Return [X, Y] of the center of cell containing provided text 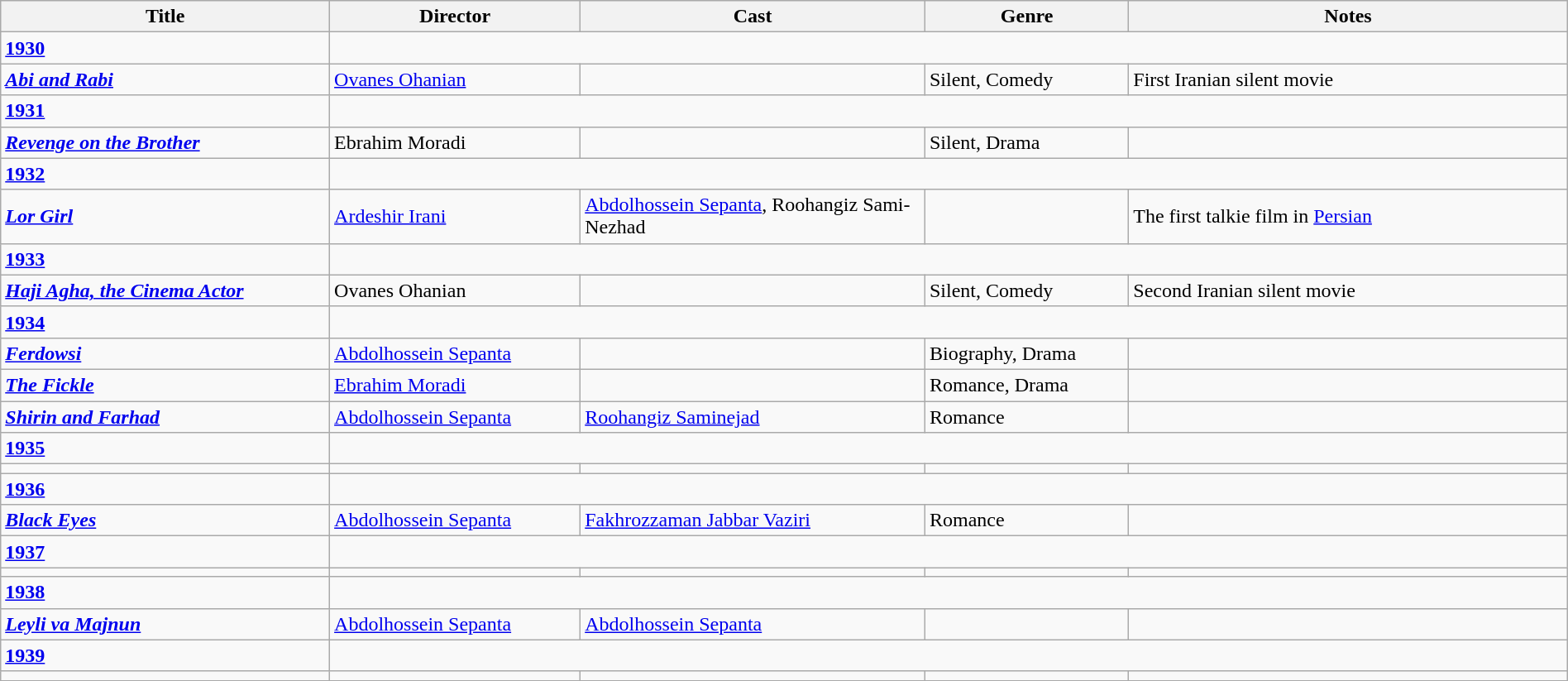
Silent, Drama [1026, 142]
1937 [165, 552]
The first talkie film in Persian [1348, 217]
Shirin and Farhad [165, 416]
Abi and Rabi [165, 79]
1934 [165, 322]
1930 [165, 48]
Director [455, 17]
Lor Girl [165, 217]
1939 [165, 655]
Revenge on the Brother [165, 142]
Leyli va Majnun [165, 624]
1935 [165, 448]
Notes [1348, 17]
1936 [165, 489]
Genre [1026, 17]
Ferdowsi [165, 353]
Cast [753, 17]
The Fickle [165, 385]
Haji Agha, the Cinema Actor [165, 290]
Roohangiz Saminejad [753, 416]
Abdolhossein Sepanta, Roohangiz Sami-Nezhad [753, 217]
1931 [165, 111]
First Iranian silent movie [1348, 79]
1932 [165, 174]
Biography, Drama [1026, 353]
Title [165, 17]
Black Eyes [165, 520]
Fakhrozzaman Jabbar Vaziri [753, 520]
Romance, Drama [1026, 385]
1933 [165, 259]
Ardeshir Irani [455, 217]
Second Iranian silent movie [1348, 290]
1938 [165, 592]
